Pinpoint the cell where the given text exists, returning its [x, y] midpoint coordinate. 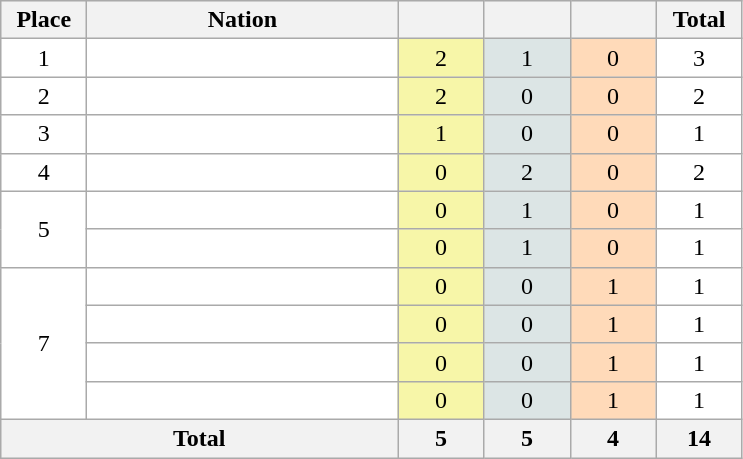
14 [699, 438]
7 [44, 343]
Place [44, 20]
Nation [242, 20]
